For the text-containing cell, return its midpoint in [X, Y] coordinate format. 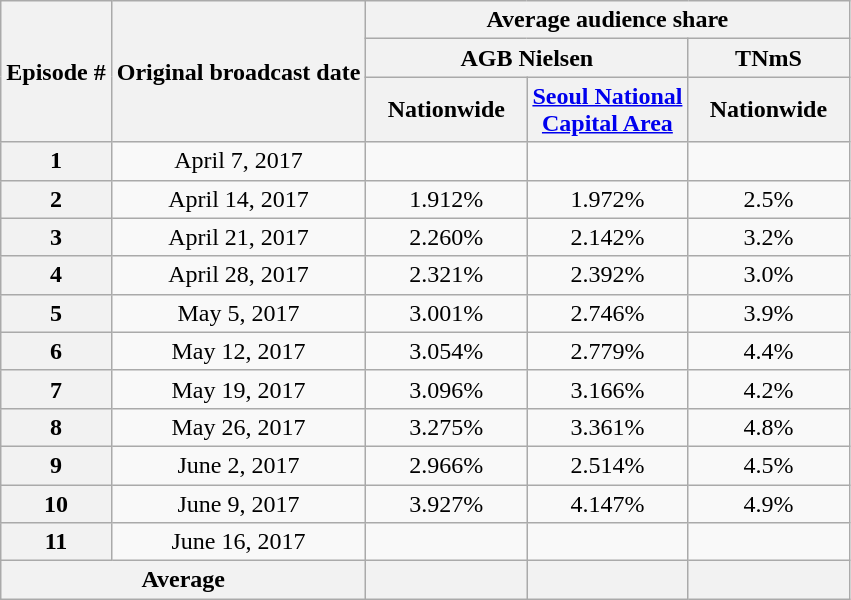
4.9% [768, 503]
May 12, 2017 [238, 351]
4.2% [768, 389]
2.5% [768, 199]
May 26, 2017 [238, 427]
June 16, 2017 [238, 542]
April 14, 2017 [238, 199]
3.927% [446, 503]
May 5, 2017 [238, 313]
4.8% [768, 427]
Episode # [56, 72]
2.966% [446, 465]
June 2, 2017 [238, 465]
3.361% [608, 427]
8 [56, 427]
4 [56, 275]
3.275% [446, 427]
May 19, 2017 [238, 389]
1.972% [608, 199]
April 21, 2017 [238, 237]
3.9% [768, 313]
2.746% [608, 313]
Seoul National Capital Area [608, 110]
Average audience share [608, 20]
3.166% [608, 389]
Original broadcast date [238, 72]
2.514% [608, 465]
2 [56, 199]
9 [56, 465]
Average [184, 580]
11 [56, 542]
2.321% [446, 275]
2.392% [608, 275]
1.912% [446, 199]
3.054% [446, 351]
6 [56, 351]
7 [56, 389]
April 7, 2017 [238, 161]
2.142% [608, 237]
3.001% [446, 313]
1 [56, 161]
AGB Nielsen [527, 58]
June 9, 2017 [238, 503]
3 [56, 237]
4.4% [768, 351]
4.147% [608, 503]
3.2% [768, 237]
TNmS [768, 58]
April 28, 2017 [238, 275]
3.096% [446, 389]
3.0% [768, 275]
2.260% [446, 237]
10 [56, 503]
4.5% [768, 465]
5 [56, 313]
2.779% [608, 351]
